Return the [X, Y] coordinate for the center point of the cell that contains the specified text.  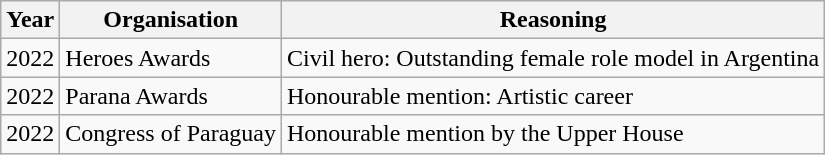
Honourable mention: Artistic career [554, 96]
Congress of Paraguay [171, 134]
Honourable mention by the Upper House [554, 134]
Civil hero: Outstanding female role model in Argentina [554, 58]
Reasoning [554, 20]
Year [30, 20]
Parana Awards [171, 96]
Organisation [171, 20]
Heroes Awards [171, 58]
